Search for the cell housing the specified text and yield its (x, y) center coordinate. 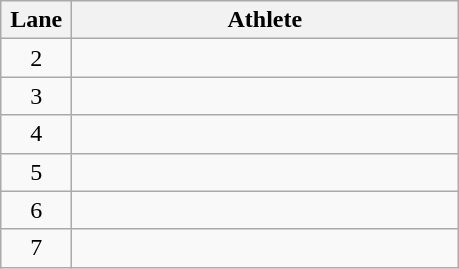
2 (36, 58)
Athlete (265, 20)
3 (36, 96)
4 (36, 134)
6 (36, 210)
7 (36, 248)
5 (36, 172)
Lane (36, 20)
